Return the (X, Y) coordinate for the center point of the cell that contains the specified text.  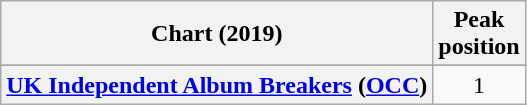
UK Independent Album Breakers (OCC) (217, 85)
Peakposition (479, 34)
1 (479, 85)
Chart (2019) (217, 34)
